Return (X, Y) of the center of cell containing provided text 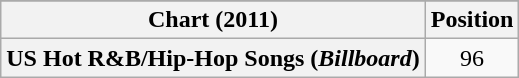
Position (472, 20)
US Hot R&B/Hip-Hop Songs (Billboard) (213, 58)
Chart (2011) (213, 20)
96 (472, 58)
